Search for the cell housing the specified text and yield its (X, Y) center coordinate. 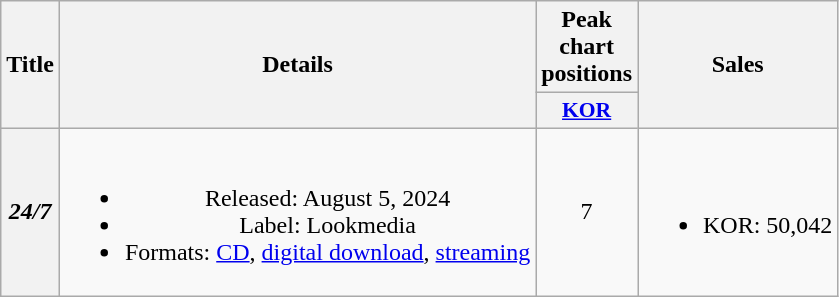
Title (30, 65)
KOR (587, 111)
Details (297, 65)
Sales (738, 65)
7 (587, 212)
Peak chart positions (587, 47)
24/7 (30, 212)
KOR: 50,042 (738, 212)
Released: August 5, 2024Label: LookmediaFormats: CD, digital download, streaming (297, 212)
